Identify which cell holds the provided text, then report its (x, y) central coordinate. 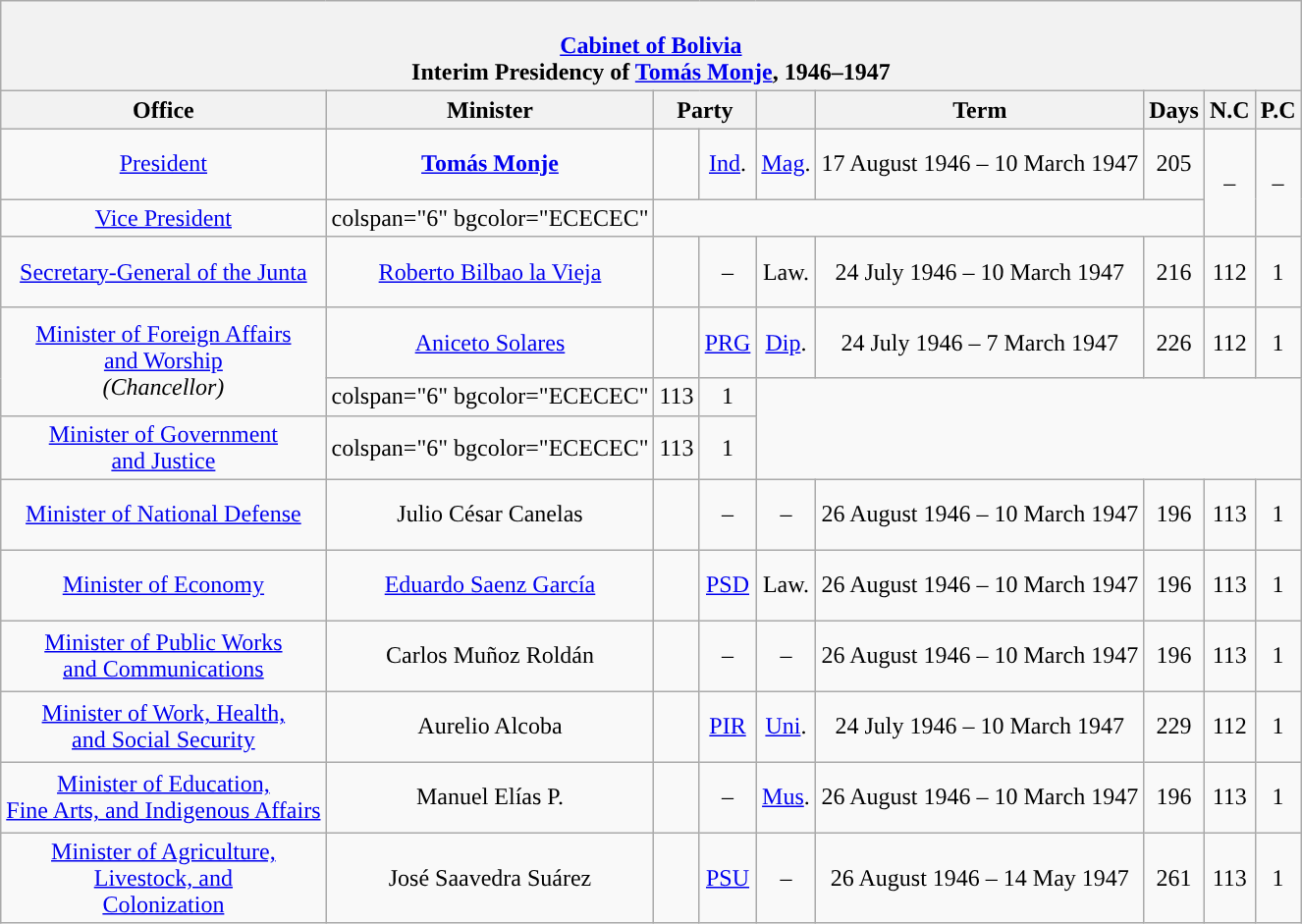
205 (1174, 164)
17 August 1946 – 10 March 1947 (980, 164)
Cabinet of BoliviaInterim Presidency of Tomás Monje, 1946–1947 (651, 46)
Uni. (786, 727)
Term (980, 110)
Party (705, 110)
Office (163, 110)
Minister of Agriculture,Livestock, andColonization (163, 878)
Aniceto Solares (490, 343)
Days (1174, 110)
Minister of Economy (163, 585)
26 August 1946 – 14 May 1947 (980, 878)
PRG (728, 343)
Aurelio Alcoba (490, 727)
Dip. (786, 343)
Roberto Bilbao la Vieja (490, 272)
Eduardo Saenz García (490, 585)
Carlos Muñoz Roldán (490, 656)
24 July 1946 – 7 March 1947 (980, 343)
Minister of National Defense (163, 515)
Secretary-General of the Junta (163, 272)
216 (1174, 272)
Minister of Education,Fine Arts, and Indigenous Affairs (163, 797)
Minister of Foreign Affairsand Worship(Chancellor) (163, 361)
Vice President (163, 218)
Minister (490, 110)
Minister of Public Worksand Communications (163, 656)
261 (1174, 878)
226 (1174, 343)
229 (1174, 727)
Minister of Governmentand Justice (163, 448)
José Saavedra Suárez (490, 878)
PIR (728, 727)
Mus. (786, 797)
P.C (1278, 110)
N.C (1229, 110)
Minister of Work, Health,and Social Security (163, 727)
Tomás Monje (490, 164)
PSD (728, 585)
PSU (728, 878)
Mag. (786, 164)
Ind. (728, 164)
Julio César Canelas (490, 515)
President (163, 164)
Manuel Elías P. (490, 797)
